Extract the [x, y] coordinate from the center of the cell holding the provided text.  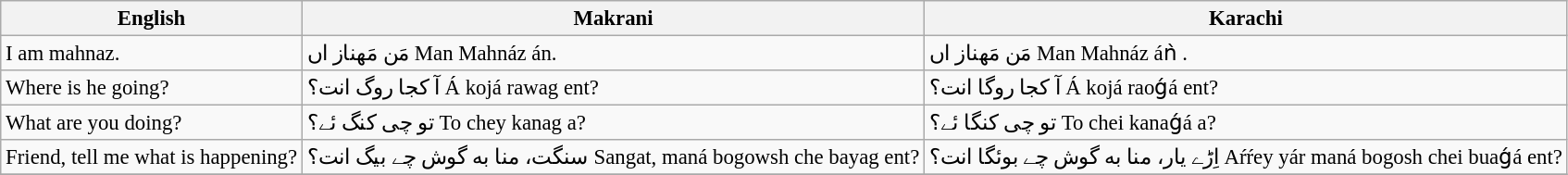
مَن مَهناز اں Man Mahnáz áǹ . [1246, 54]
مَن مَهناز اں Man Mahnáz án. [613, 54]
English [152, 19]
I am mahnaz. [152, 54]
Where is he going? [152, 88]
Karachi [1246, 19]
Friend, tell me what is happening? [152, 157]
Makrani [613, 19]
سنگت، منا به گوش چے بیگ انت؟ Sangat, maná bogowsh che bayag ent? [613, 157]
What are you doing? [152, 123]
تو چی کنگا ئے؟ To chei kanaǵá a? [1246, 123]
تو چی کنگ ئے؟ To chey kanag a? [613, 123]
آ کجا روگ انت؟ Á kojá rawag ent? [613, 88]
آ کجا روگا انت؟ Á kojá raoǵá ent? [1246, 88]
اِڑے یار، منا به گوش چے بوئگا انت؟ Aŕŕey yár maná bogosh chei buaǵá ent? [1246, 157]
